Extract the (x, y) coordinate from the center of the cell holding the provided text.  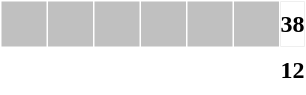
38 (292, 24)
12 (292, 70)
